Pinpoint the cell where the given text exists, returning its (x, y) midpoint coordinate. 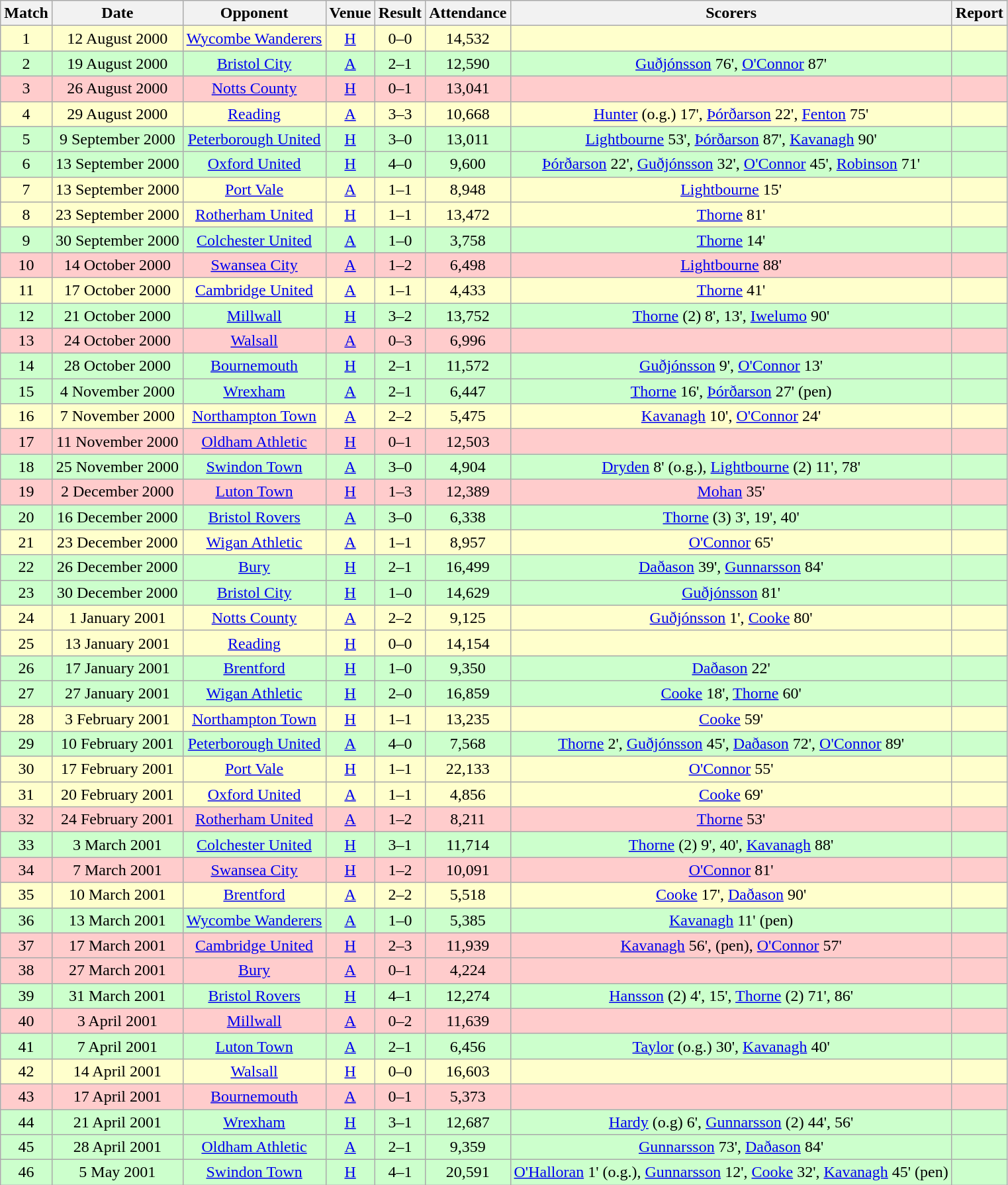
16 (26, 416)
46 (26, 1172)
Lightbourne 53', Þórðarson 87', Kavanagh 90' (731, 139)
11,714 (468, 845)
6,447 (468, 391)
19 (26, 492)
Result (400, 13)
7 November 2000 (117, 416)
11 (26, 290)
29 (26, 744)
O'Connor 55' (731, 769)
7 March 2001 (117, 870)
Thorne 53' (731, 820)
2 (26, 64)
12,274 (468, 996)
33 (26, 845)
Cooke 17', Daðason 90' (731, 895)
43 (26, 1096)
Thorne 16', Þórðarson 27' (pen) (731, 391)
24 February 2001 (117, 820)
4 (26, 114)
Þórðarson 22', Guðjónsson 32', O'Connor 45', Robinson 71' (731, 164)
8,211 (468, 820)
5,385 (468, 920)
24 October 2000 (117, 341)
Thorne (2) 9', 40', Kavanagh 88' (731, 845)
26 (26, 668)
6,996 (468, 341)
26 August 2000 (117, 89)
13,011 (468, 139)
9,359 (468, 1147)
9 September 2000 (117, 139)
10 February 2001 (117, 744)
12,687 (468, 1122)
4,433 (468, 290)
28 (26, 718)
16 December 2000 (117, 517)
21 April 2001 (117, 1122)
25 November 2000 (117, 467)
0–3 (400, 341)
13 January 2001 (117, 643)
8 (26, 214)
Match (26, 13)
1–3 (400, 492)
21 October 2000 (117, 316)
16,499 (468, 567)
0–2 (400, 1021)
7,568 (468, 744)
Hardy (o.g) 6', Gunnarsson (2) 44', 56' (731, 1122)
Taylor (o.g.) 30', Kavanagh 40' (731, 1046)
31 March 2001 (117, 996)
13,041 (468, 89)
2–0 (400, 693)
Thorne 41' (731, 290)
13 (26, 341)
26 December 2000 (117, 567)
31 (26, 794)
6,456 (468, 1046)
2–3 (400, 945)
10 (26, 265)
Cooke 18', Thorne 60' (731, 693)
13,472 (468, 214)
Thorne (2) 8', 13', Iwelumo 90' (731, 316)
16,859 (468, 693)
Guðjónsson 81' (731, 592)
6,498 (468, 265)
30 December 2000 (117, 592)
15 (26, 391)
37 (26, 945)
18 (26, 467)
28 April 2001 (117, 1147)
6,338 (468, 517)
17 February 2001 (117, 769)
22 (26, 567)
Kavanagh 11' (pen) (731, 920)
22,133 (468, 769)
12,389 (468, 492)
Dryden 8' (o.g.), Lightbourne (2) 11', 78' (731, 467)
Hansson (2) 4', 15', Thorne (2) 71', 86' (731, 996)
9,600 (468, 164)
Thorne 2', Guðjónsson 45', Daðason 72', O'Connor 89' (731, 744)
Gunnarsson 73', Daðason 84' (731, 1147)
4,856 (468, 794)
11,639 (468, 1021)
11,939 (468, 945)
10,668 (468, 114)
O'Halloran 1' (o.g.), Gunnarsson 12', Cooke 32', Kavanagh 45' (pen) (731, 1172)
Guðjónsson 9', O'Connor 13' (731, 366)
O'Connor 65' (731, 542)
41 (26, 1046)
17 October 2000 (117, 290)
5 May 2001 (117, 1172)
9,350 (468, 668)
7 (26, 189)
14 April 2001 (117, 1071)
Mohan 35' (731, 492)
8,948 (468, 189)
27 January 2001 (117, 693)
3 February 2001 (117, 718)
Attendance (468, 13)
Lightbourne 15' (731, 189)
14 (26, 366)
3–2 (400, 316)
24 (26, 618)
30 September 2000 (117, 240)
20 (26, 517)
Lightbourne 88' (731, 265)
20,591 (468, 1172)
5,475 (468, 416)
45 (26, 1147)
14,532 (468, 38)
Guðjónsson 76', O'Connor 87' (731, 64)
39 (26, 996)
12,590 (468, 64)
3 (26, 89)
5 (26, 139)
Thorne 14' (731, 240)
3 March 2001 (117, 845)
5,518 (468, 895)
11,572 (468, 366)
19 August 2000 (117, 64)
32 (26, 820)
30 (26, 769)
27 (26, 693)
9,125 (468, 618)
21 (26, 542)
12,503 (468, 442)
Venue (350, 13)
12 August 2000 (117, 38)
40 (26, 1021)
Cooke 69' (731, 794)
14,154 (468, 643)
Report (980, 13)
14 October 2000 (117, 265)
3 April 2001 (117, 1021)
Daðason 22' (731, 668)
4,904 (468, 467)
20 February 2001 (117, 794)
7 April 2001 (117, 1046)
44 (26, 1122)
Thorne 81' (731, 214)
13 March 2001 (117, 920)
42 (26, 1071)
Cooke 59' (731, 718)
8,957 (468, 542)
Kavanagh 56', (pen), O'Connor 57' (731, 945)
9 (26, 240)
28 October 2000 (117, 366)
10 March 2001 (117, 895)
Scorers (731, 13)
17 April 2001 (117, 1096)
16,603 (468, 1071)
25 (26, 643)
Guðjónsson 1', Cooke 80' (731, 618)
5,373 (468, 1096)
6 (26, 164)
1 (26, 38)
13,235 (468, 718)
14,629 (468, 592)
36 (26, 920)
23 December 2000 (117, 542)
4,224 (468, 971)
13,752 (468, 316)
4 November 2000 (117, 391)
17 March 2001 (117, 945)
23 September 2000 (117, 214)
Opponent (254, 13)
O'Connor 81' (731, 870)
27 March 2001 (117, 971)
11 November 2000 (117, 442)
1 January 2001 (117, 618)
23 (26, 592)
3,758 (468, 240)
Thorne (3) 3', 19', 40' (731, 517)
Daðason 39', Gunnarsson 84' (731, 567)
17 (26, 442)
34 (26, 870)
17 January 2001 (117, 668)
10,091 (468, 870)
2 December 2000 (117, 492)
Date (117, 13)
35 (26, 895)
3–3 (400, 114)
Hunter (o.g.) 17', Þórðarson 22', Fenton 75' (731, 114)
Kavanagh 10', O'Connor 24' (731, 416)
38 (26, 971)
29 August 2000 (117, 114)
12 (26, 316)
